Provide the [X, Y] coordinate of the cell's center where the given text is located.  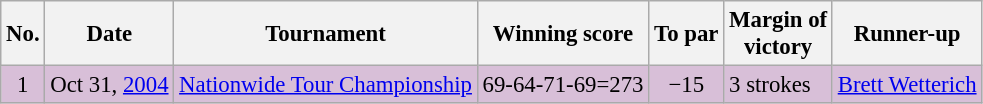
To par [686, 34]
1 [23, 85]
No. [23, 34]
3 strokes [778, 85]
Oct 31, 2004 [110, 85]
Runner-up [906, 34]
69-64-71-69=273 [563, 85]
Tournament [326, 34]
Nationwide Tour Championship [326, 85]
−15 [686, 85]
Date [110, 34]
Margin ofvictory [778, 34]
Brett Wetterich [906, 85]
Winning score [563, 34]
